Pinpoint the cell where the given text exists, returning its [X, Y] midpoint coordinate. 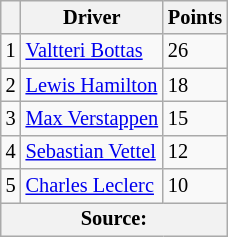
1 [11, 51]
3 [11, 118]
Driver [92, 17]
26 [195, 51]
10 [195, 186]
18 [195, 85]
Sebastian Vettel [92, 152]
5 [11, 186]
Max Verstappen [92, 118]
15 [195, 118]
12 [195, 152]
Points [195, 17]
Valtteri Bottas [92, 51]
Source: [114, 219]
Charles Leclerc [92, 186]
4 [11, 152]
Lewis Hamilton [92, 85]
2 [11, 85]
